Capture the cell that displays the provided text and extract its (x, y) central coordinate. 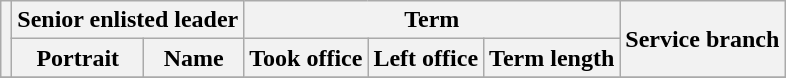
Service branch (702, 39)
Term (432, 20)
Left office (426, 58)
Senior enlisted leader (128, 20)
Portrait (78, 58)
Took office (306, 58)
Term length (552, 58)
Name (194, 58)
